Return [X, Y] of the center of cell containing provided text 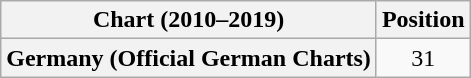
31 [423, 58]
Position [423, 20]
Chart (2010–2019) [189, 20]
Germany (Official German Charts) [189, 58]
